Identify which cell holds the provided text, then report its (X, Y) central coordinate. 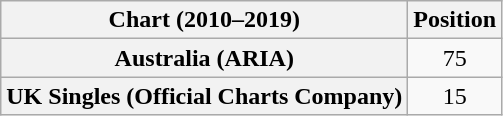
Chart (2010–2019) (204, 20)
UK Singles (Official Charts Company) (204, 96)
Position (455, 20)
75 (455, 58)
Australia (ARIA) (204, 58)
15 (455, 96)
